Search for the cell housing the specified text and yield its (X, Y) center coordinate. 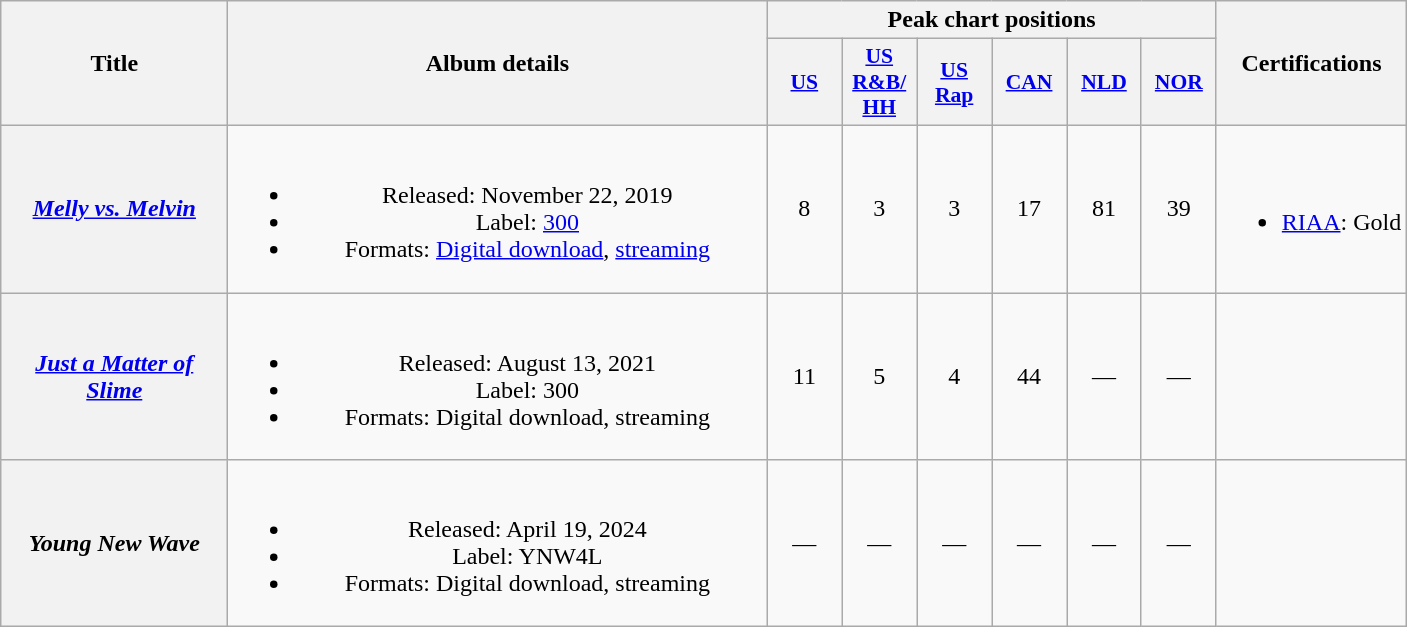
81 (1104, 208)
5 (880, 376)
Released: August 13, 2021Label: 300Formats: Digital download, streaming (498, 376)
Title (114, 64)
Released: April 19, 2024Label: YNW4LFormats: Digital download, streaming (498, 544)
USRap (954, 82)
4 (954, 376)
RIAA: Gold (1311, 208)
Released: November 22, 2019Label: 300Formats: Digital download, streaming (498, 208)
Certifications (1311, 64)
Peak chart positions (992, 20)
Just a Matter of Slime (114, 376)
Young New Wave (114, 544)
Album details (498, 64)
11 (804, 376)
NLD (1104, 82)
USR&B/HH (880, 82)
8 (804, 208)
CAN (1030, 82)
Melly vs. Melvin (114, 208)
NOR (1178, 82)
US (804, 82)
17 (1030, 208)
44 (1030, 376)
39 (1178, 208)
